Output the (X, Y) coordinate of the center of the cell containing the given text.  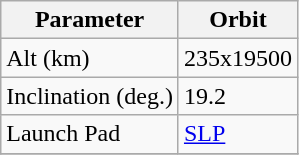
Launch Pad (90, 134)
SLP (238, 134)
235x19500 (238, 58)
Inclination (deg.) (90, 96)
19.2 (238, 96)
Parameter (90, 20)
Alt (km) (90, 58)
Orbit (238, 20)
